Search for the cell housing the specified text and yield its (x, y) center coordinate. 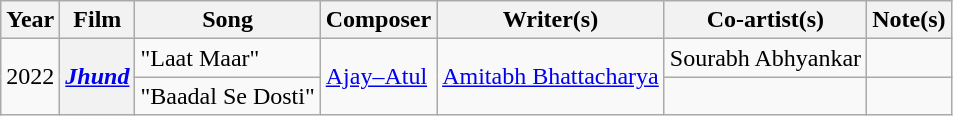
Co-artist(s) (765, 20)
Jhund (98, 77)
Amitabh Bhattacharya (551, 77)
Year (30, 20)
2022 (30, 77)
Song (228, 20)
"Laat Maar" (228, 58)
"Baadal Se Dosti" (228, 96)
Composer (378, 20)
Ajay–Atul (378, 77)
Film (98, 20)
Writer(s) (551, 20)
Sourabh Abhyankar (765, 58)
Note(s) (909, 20)
